Return the [x, y] coordinate for the center point of the cell that contains the specified text.  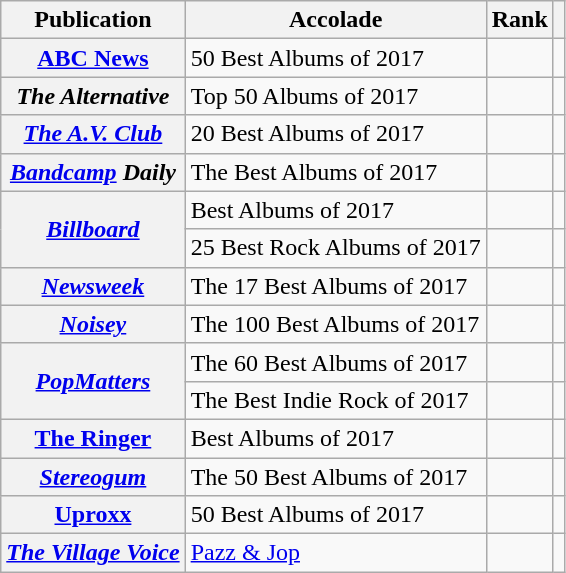
Uproxx [93, 515]
The Village Voice [93, 553]
The 100 Best Albums of 2017 [336, 324]
Accolade [336, 20]
Rank [520, 20]
The 17 Best Albums of 2017 [336, 286]
The A.V. Club [93, 134]
ABC News [93, 58]
The Alternative [93, 96]
Top 50 Albums of 2017 [336, 96]
PopMatters [93, 381]
Bandcamp Daily [93, 172]
The Best Indie Rock of 2017 [336, 400]
Billboard [93, 229]
Newsweek [93, 286]
20 Best Albums of 2017 [336, 134]
The 50 Best Albums of 2017 [336, 477]
Stereogum [93, 477]
Noisey [93, 324]
The 60 Best Albums of 2017 [336, 362]
The Ringer [93, 438]
The Best Albums of 2017 [336, 172]
25 Best Rock Albums of 2017 [336, 248]
Publication [93, 20]
Pazz & Jop [336, 553]
